Search for the cell housing the specified text and yield its (x, y) center coordinate. 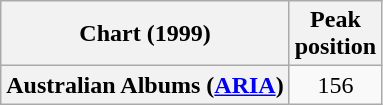
Chart (1999) (145, 34)
156 (335, 85)
Australian Albums (ARIA) (145, 85)
Peakposition (335, 34)
